From the cell containing the given text, extract its center point as [x, y] coordinate. 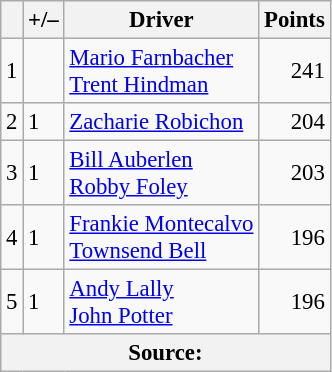
4 [12, 238]
204 [294, 122]
241 [294, 72]
2 [12, 122]
Driver [162, 20]
Zacharie Robichon [162, 122]
+/– [44, 20]
203 [294, 174]
Source: [166, 353]
3 [12, 174]
5 [12, 302]
Andy Lally John Potter [162, 302]
Bill Auberlen Robby Foley [162, 174]
Frankie Montecalvo Townsend Bell [162, 238]
Mario Farnbacher Trent Hindman [162, 72]
Points [294, 20]
